Search for the cell housing the specified text and yield its (X, Y) center coordinate. 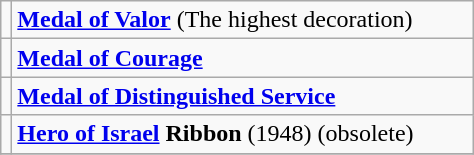
Medal of Distinguished Service (242, 96)
Hero of Israel Ribbon (1948) (obsolete) (242, 134)
Medal of Valor (The highest decoration) (242, 20)
Medal of Courage (242, 58)
